Search for the cell housing the specified text and yield its (X, Y) center coordinate. 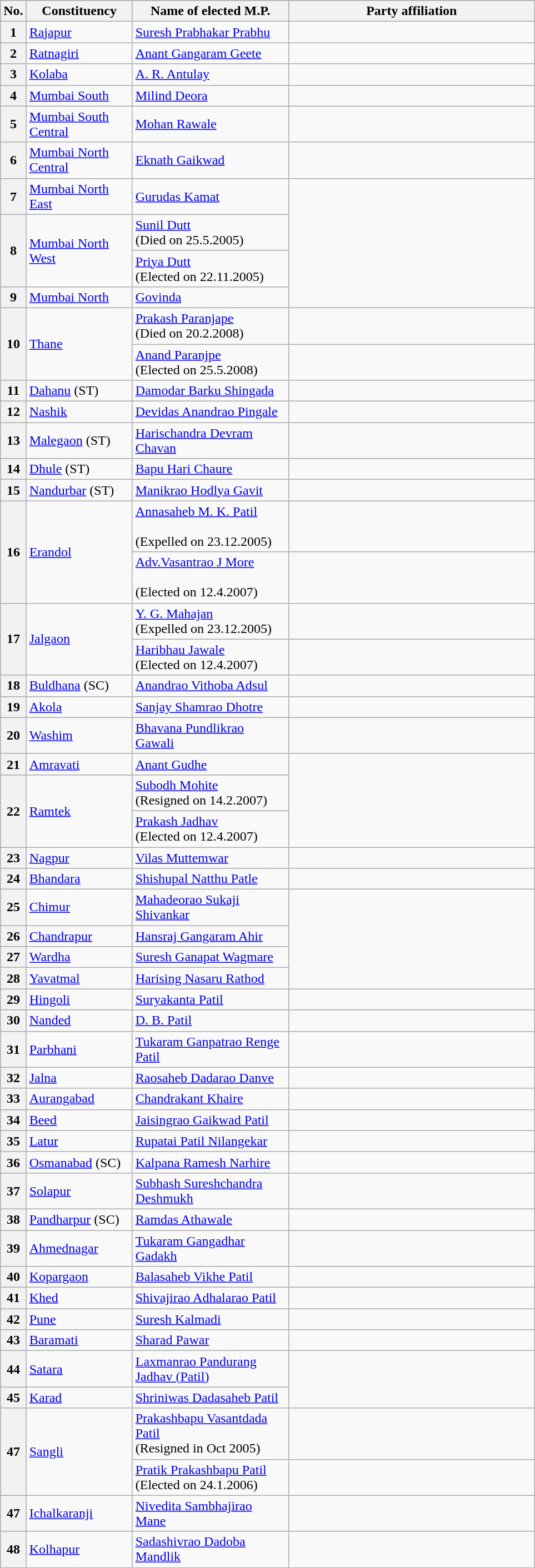
Pandharpur (SC) (79, 1219)
Sadashivrao Dadoba Mandlik (210, 1549)
Prakash Paranjape(Died on 20.2.2008) (210, 325)
Sharad Pawar (210, 1340)
No. (13, 11)
39 (13, 1248)
Y. G. Mahajan(Expelled on 23.12.2005) (210, 621)
Dhule (ST) (79, 469)
Suresh Prabhakar Prabhu (210, 32)
Akola (79, 707)
Anandrao Vithoba Adsul (210, 686)
34 (13, 1120)
Mumbai North East (79, 197)
Jalna (79, 1078)
29 (13, 999)
32 (13, 1078)
Parbhani (79, 1049)
18 (13, 686)
Kolhapur (79, 1549)
Ichalkaranji (79, 1514)
Subodh Mohite(Resigned on 14.2.2007) (210, 793)
Amravati (79, 764)
21 (13, 764)
Eknath Gaikwad (210, 160)
Sangli (79, 1451)
Erandol (79, 552)
Prakash Jadhav(Elected on 12.4.2007) (210, 828)
27 (13, 957)
Satara (79, 1369)
Laxmanrao Pandurang Jadhav (Patil) (210, 1369)
Suryakanta Patil (210, 999)
Damodar Barku Shingada (210, 391)
11 (13, 391)
Chandrakant Khaire (210, 1099)
Nivedita Sambhajirao Mane (210, 1514)
Osmanabad (SC) (79, 1162)
25 (13, 907)
22 (13, 811)
7 (13, 197)
15 (13, 490)
Thane (79, 344)
Harischandra Devram Chavan (210, 441)
Mohan Rawale (210, 124)
Ahmednagar (79, 1248)
Mumbai South Central (79, 124)
Sunil Dutt(Died on 25.5.2005) (210, 232)
Mumbai North Central (79, 160)
Pratik Prakashbapu Patil(Elected on 24.1.2006) (210, 1477)
30 (13, 1021)
Bapu Hari Chaure (210, 469)
45 (13, 1398)
37 (13, 1190)
41 (13, 1298)
Shriniwas Dadasaheb Patil (210, 1398)
Pune (79, 1319)
Kalpana Ramesh Narhire (210, 1162)
Bhandara (79, 879)
Ramdas Athawale (210, 1219)
4 (13, 96)
20 (13, 735)
Karad (79, 1398)
Wardha (79, 957)
D. B. Patil (210, 1021)
1 (13, 32)
A. R. Antulay (210, 74)
Mumbai North West (79, 250)
26 (13, 936)
Annasaheb M. K. Patil(Expelled on 23.12.2005) (210, 526)
31 (13, 1049)
Nandurbar (ST) (79, 490)
Tukaram Gangadhar Gadakh (210, 1248)
Govinda (210, 297)
3 (13, 74)
48 (13, 1549)
Dahanu (ST) (79, 391)
Nashik (79, 412)
Suresh Kalmadi (210, 1319)
Aurangabad (79, 1099)
36 (13, 1162)
14 (13, 469)
35 (13, 1141)
Shishupal Natthu Patle (210, 879)
5 (13, 124)
Mumbai South (79, 96)
12 (13, 412)
Haribhau Jawale(Elected on 12.4.2007) (210, 657)
Prakashbapu Vasantdada Patil(Resigned in Oct 2005) (210, 1434)
Hansraj Gangaram Ahir (210, 936)
24 (13, 879)
42 (13, 1319)
Yavatmal (79, 978)
13 (13, 441)
Nagpur (79, 858)
Anant Gudhe (210, 764)
Anant Gangaram Geete (210, 53)
Khed (79, 1298)
Subhash Sureshchandra Deshmukh (210, 1190)
Solapur (79, 1190)
Hingoli (79, 999)
40 (13, 1277)
Mumbai North (79, 297)
Raosaheb Dadarao Danve (210, 1078)
Shivajirao Adhalarao Patil (210, 1298)
17 (13, 639)
Sanjay Shamrao Dhotre (210, 707)
Washim (79, 735)
Malegaon (ST) (79, 441)
Kopargaon (79, 1277)
9 (13, 297)
2 (13, 53)
10 (13, 344)
28 (13, 978)
Devidas Anandrao Pingale (210, 412)
Vilas Muttemwar (210, 858)
44 (13, 1369)
Name of elected M.P. (210, 11)
Bhavana Pundlikrao Gawali (210, 735)
Milind Deora (210, 96)
Nanded (79, 1021)
Adv.Vasantrao J More(Elected on 12.4.2007) (210, 577)
19 (13, 707)
Anand Paranjpe(Elected on 25.5.2008) (210, 362)
Constituency (79, 11)
Jalgaon (79, 639)
16 (13, 552)
43 (13, 1340)
Baramati (79, 1340)
Harising Nasaru Rathod (210, 978)
Chimur (79, 907)
Beed (79, 1120)
38 (13, 1219)
Mahadeorao Sukaji Shivankar (210, 907)
Kolaba (79, 74)
33 (13, 1099)
Balasaheb Vikhe Patil (210, 1277)
Priya Dutt(Elected on 22.11.2005) (210, 269)
Rupatai Patil Nilangekar (210, 1141)
Latur (79, 1141)
Manikrao Hodlya Gavit (210, 490)
Gurudas Kamat (210, 197)
Chandrapur (79, 936)
Jaisingrao Gaikwad Patil (210, 1120)
Buldhana (SC) (79, 686)
6 (13, 160)
Party affiliation (411, 11)
Ratnagiri (79, 53)
23 (13, 858)
Tukaram Ganpatrao Renge Patil (210, 1049)
Suresh Ganapat Wagmare (210, 957)
8 (13, 250)
Ramtek (79, 811)
Rajapur (79, 32)
